Return the [X, Y] coordinate for the center point of the cell that contains the specified text.  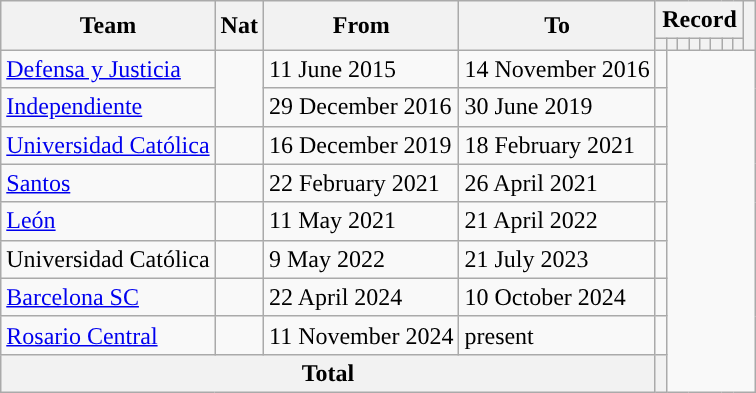
11 May 2021 [360, 221]
26 April 2021 [557, 183]
Independiente [108, 107]
Team [108, 26]
Rosario Central [108, 335]
9 May 2022 [360, 259]
21 April 2022 [557, 221]
21 July 2023 [557, 259]
11 November 2024 [360, 335]
29 December 2016 [360, 107]
Defensa y Justicia [108, 69]
From [360, 26]
Nat [239, 26]
22 April 2024 [360, 297]
11 June 2015 [360, 69]
León [108, 221]
16 December 2019 [360, 145]
18 February 2021 [557, 145]
Barcelona SC [108, 297]
Total [328, 373]
To [557, 26]
14 November 2016 [557, 69]
22 February 2021 [360, 183]
Record [699, 20]
Santos [108, 183]
30 June 2019 [557, 107]
10 October 2024 [557, 297]
present [557, 335]
